Return the [X, Y] coordinate for the center point of the cell that contains the specified text.  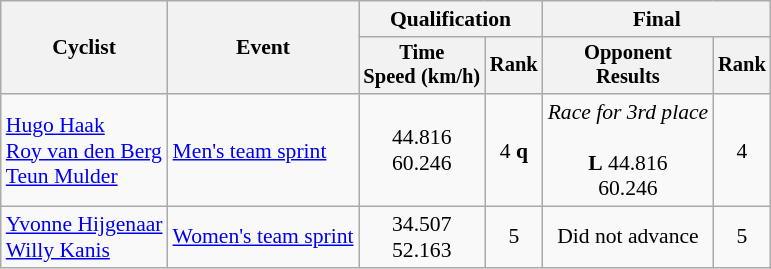
44.81660.246 [422, 150]
Women's team sprint [264, 238]
Yvonne HijgenaarWilly Kanis [84, 238]
Race for 3rd placeL 44.81660.246 [628, 150]
4 [742, 150]
34.50752.163 [422, 238]
Qualification [450, 19]
OpponentResults [628, 66]
Men's team sprint [264, 150]
Hugo HaakRoy van den BergTeun Mulder [84, 150]
Event [264, 48]
Cyclist [84, 48]
Final [657, 19]
Did not advance [628, 238]
TimeSpeed (km/h) [422, 66]
4 q [514, 150]
